Pinpoint the cell where the given text exists, returning its [X, Y] midpoint coordinate. 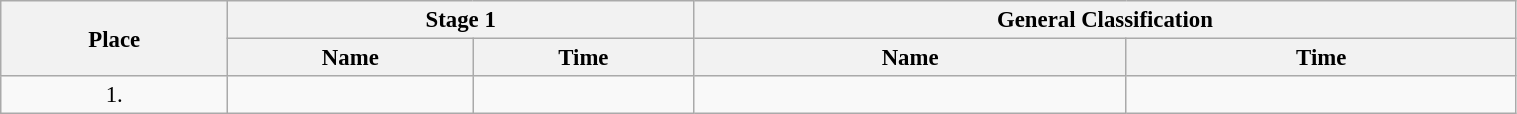
1. [114, 95]
Stage 1 [461, 20]
General Classification [1105, 20]
Place [114, 38]
